For the text-containing cell, return its midpoint in [x, y] coordinate format. 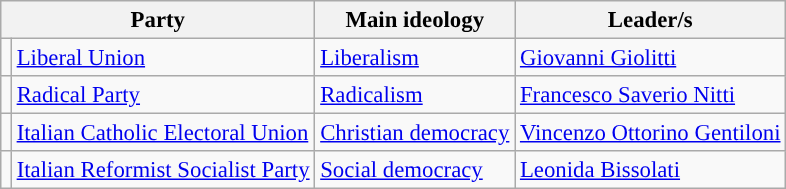
Liberalism [415, 58]
Italian Reformist Socialist Party [163, 170]
Radical Party [163, 95]
Radicalism [415, 95]
Social democracy [415, 170]
Vincenzo Ottorino Gentiloni [650, 133]
Leader/s [650, 20]
Party [158, 20]
Leonida Bissolati [650, 170]
Main ideology [415, 20]
Liberal Union [163, 58]
Francesco Saverio Nitti [650, 95]
Christian democracy [415, 133]
Giovanni Giolitti [650, 58]
Italian Catholic Electoral Union [163, 133]
